For the text-containing cell, return its midpoint in (x, y) coordinate format. 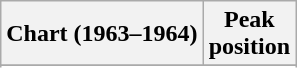
Peak position (249, 34)
Chart (1963–1964) (102, 34)
